Determine the [x, y] coordinate at the center of the cell enclosing the given text.  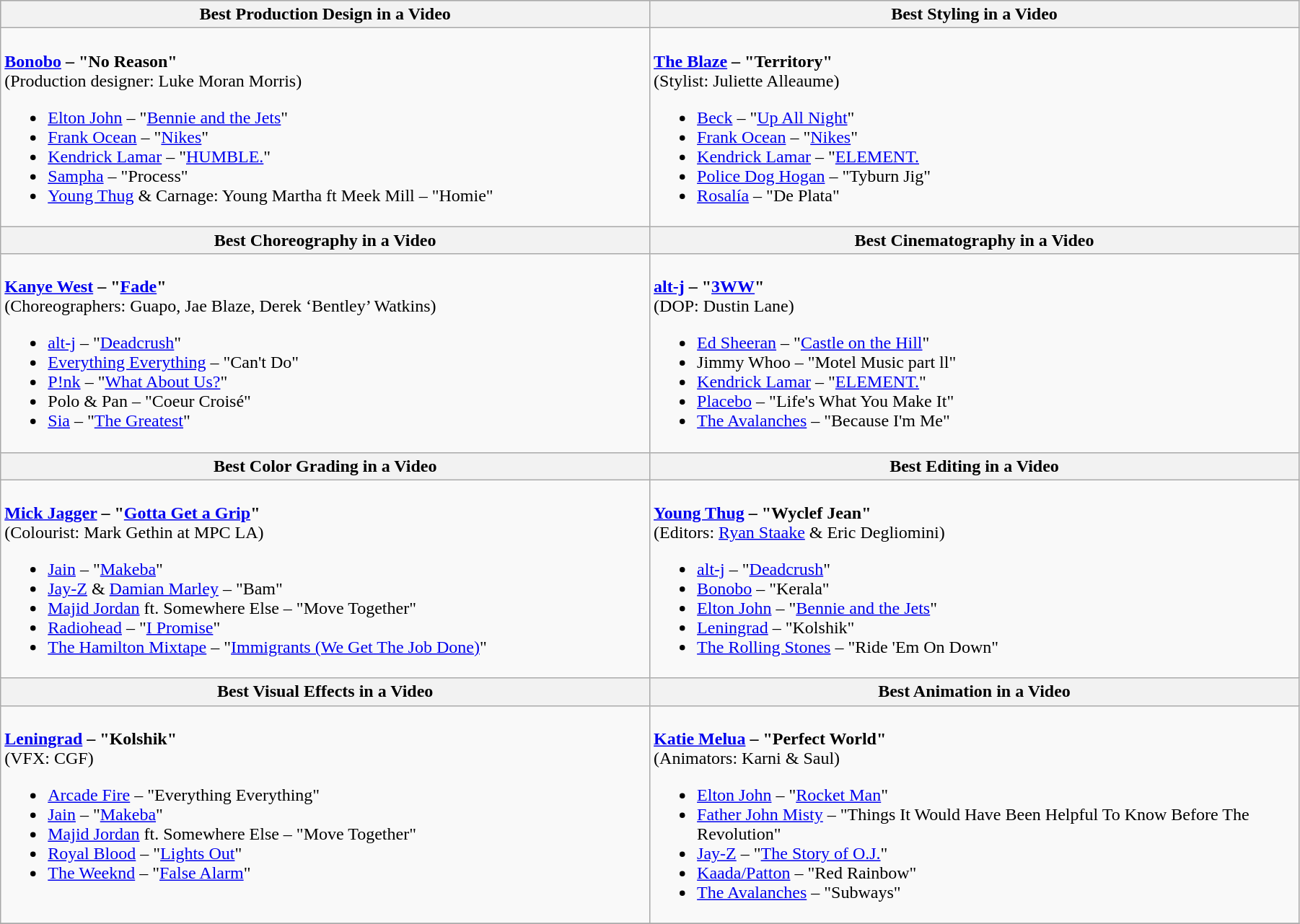
Best Visual Effects in a Video [325, 692]
Best Animation in a Video [975, 692]
Best Cinematography in a Video [975, 240]
Best Production Design in a Video [325, 14]
Best Choreography in a Video [325, 240]
Best Color Grading in a Video [325, 466]
Best Styling in a Video [975, 14]
Best Editing in a Video [975, 466]
